Determine the [x, y] coordinate at the center of the cell enclosing the given text.  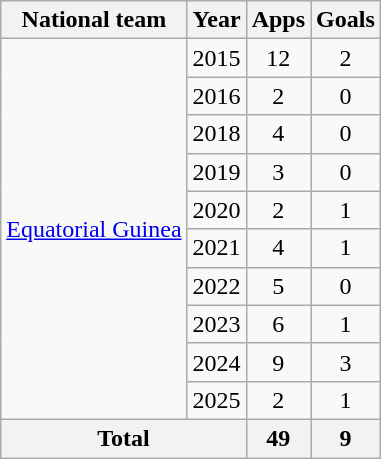
6 [278, 324]
Year [216, 20]
2023 [216, 324]
2025 [216, 400]
2024 [216, 362]
49 [278, 438]
Total [124, 438]
2020 [216, 210]
2016 [216, 96]
2021 [216, 248]
2022 [216, 286]
5 [278, 286]
Apps [278, 20]
2019 [216, 172]
12 [278, 58]
National team [94, 20]
2018 [216, 134]
2015 [216, 58]
Goals [346, 20]
Equatorial Guinea [94, 230]
